Extract the [X, Y] coordinate from the center of the cell holding the provided text.  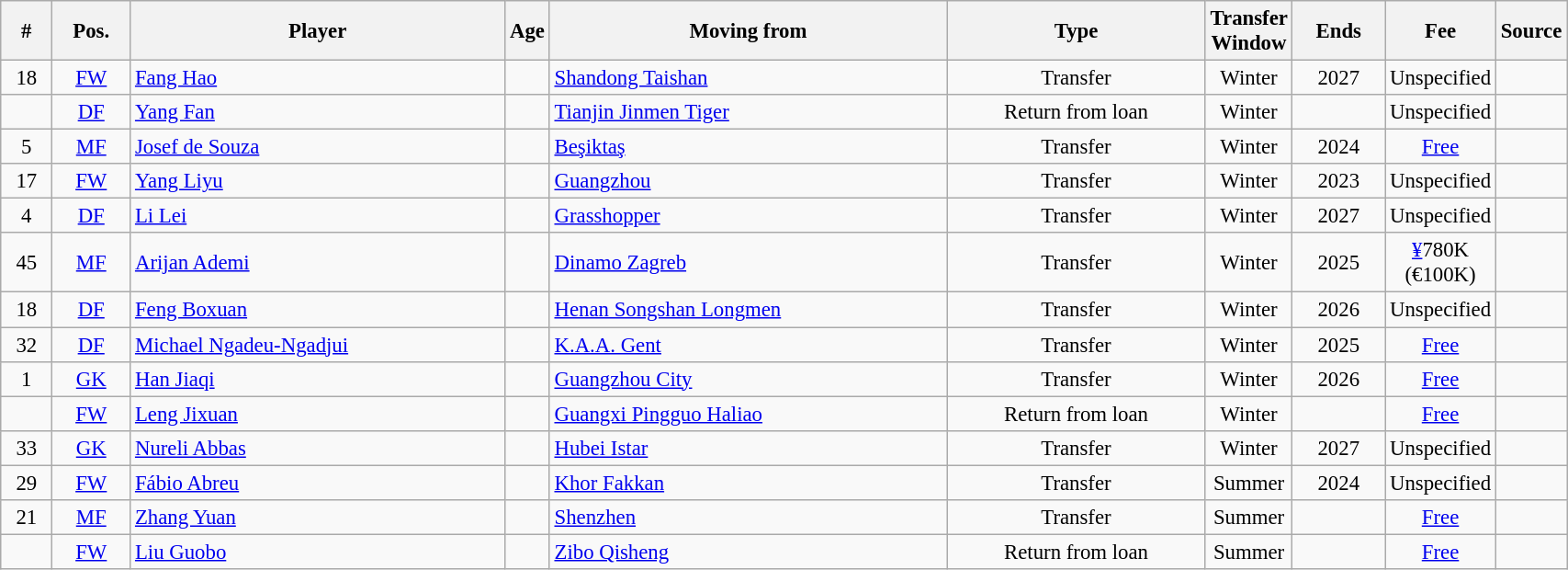
Han Jiaqi [318, 379]
Leng Jixuan [318, 414]
45 [27, 263]
Li Lei [318, 216]
Fee [1440, 31]
Shandong Taishan [748, 78]
Guangxi Pingguo Haliao [748, 414]
Hubei Istar [748, 448]
Type [1077, 31]
Nureli Abbas [318, 448]
Beşiktaş [748, 147]
Zibo Qisheng [748, 552]
1 [27, 379]
Source [1530, 31]
2023 [1339, 181]
Dinamo Zagreb [748, 263]
Yang Liyu [318, 181]
Arijan Ademi [318, 263]
Guangzhou [748, 181]
4 [27, 216]
Tianjin Jinmen Tiger [748, 112]
Ends [1339, 31]
Age [527, 31]
Josef de Souza [318, 147]
K.A.A. Gent [748, 345]
Player [318, 31]
Moving from [748, 31]
Grasshopper [748, 216]
Fang Hao [318, 78]
Feng Boxuan [318, 310]
32 [27, 345]
29 [27, 483]
Zhang Yuan [318, 518]
33 [27, 448]
¥780K (€100K) [1440, 263]
Shenzhen [748, 518]
Pos. [92, 31]
5 [27, 147]
Guangzhou City [748, 379]
Fábio Abreu [318, 483]
Yang Fan [318, 112]
Henan Songshan Longmen [748, 310]
Michael Ngadeu-Ngadjui [318, 345]
Liu Guobo [318, 552]
21 [27, 518]
17 [27, 181]
# [27, 31]
Khor Fakkan [748, 483]
Transfer Window [1249, 31]
